Determine the (x, y) coordinate at the center of the cell enclosing the given text.  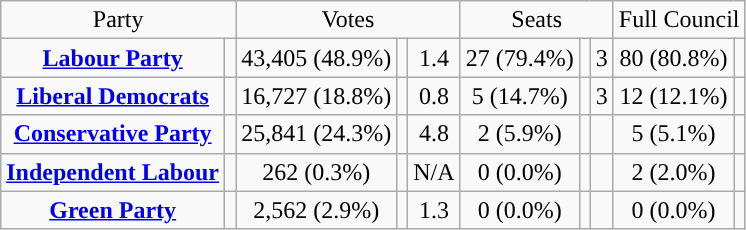
2 (5.9%) (520, 134)
1.3 (434, 210)
80 (80.8%) (674, 58)
Liberal Democrats (113, 96)
2,562 (2.9%) (316, 210)
Full Council (679, 20)
25,841 (24.3%) (316, 134)
Votes (348, 20)
Conservative Party (113, 134)
Labour Party (113, 58)
43,405 (48.9%) (316, 58)
27 (79.4%) (520, 58)
262 (0.3%) (316, 172)
12 (12.1%) (674, 96)
Independent Labour (113, 172)
5 (14.7%) (520, 96)
N/A (434, 172)
Party (118, 20)
Seats (536, 20)
5 (5.1%) (674, 134)
4.8 (434, 134)
16,727 (18.8%) (316, 96)
0.8 (434, 96)
Green Party (113, 210)
1.4 (434, 58)
2 (2.0%) (674, 172)
